Provide the (x, y) coordinate of the cell's center where the given text is located.  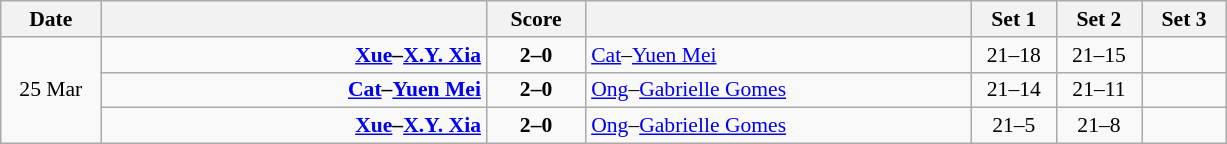
21–15 (1098, 55)
21–18 (1014, 55)
Score (536, 19)
21–11 (1098, 90)
Date (51, 19)
Set 2 (1098, 19)
25 Mar (51, 90)
21–8 (1098, 126)
Set 3 (1184, 19)
21–5 (1014, 126)
Set 1 (1014, 19)
21–14 (1014, 90)
